Provide the (X, Y) coordinate of the cell's center where the given text is located.  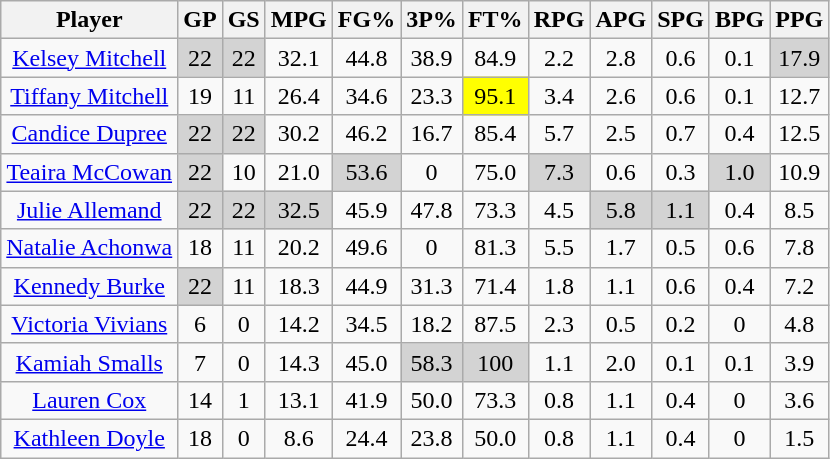
1.8 (559, 286)
3.4 (559, 96)
46.2 (366, 134)
71.4 (495, 286)
7.2 (800, 286)
12.5 (800, 134)
8.5 (800, 210)
12.7 (800, 96)
0.3 (681, 172)
4.8 (800, 324)
FT% (495, 20)
87.5 (495, 324)
45.0 (366, 362)
34.5 (366, 324)
4.5 (559, 210)
Teaira McCowan (90, 172)
2.3 (559, 324)
95.1 (495, 96)
23.3 (432, 96)
2.2 (559, 58)
GP (200, 20)
Julie Allemand (90, 210)
2.0 (621, 362)
26.4 (298, 96)
53.6 (366, 172)
7.3 (559, 172)
44.9 (366, 286)
21.0 (298, 172)
1.0 (739, 172)
30.2 (298, 134)
100 (495, 362)
5.5 (559, 248)
45.9 (366, 210)
23.8 (432, 438)
49.6 (366, 248)
20.2 (298, 248)
SPG (681, 20)
3P% (432, 20)
1.7 (621, 248)
Kelsey Mitchell (90, 58)
1.5 (800, 438)
2.5 (621, 134)
Lauren Cox (90, 400)
2.6 (621, 96)
16.7 (432, 134)
41.9 (366, 400)
14.3 (298, 362)
85.4 (495, 134)
75.0 (495, 172)
Candice Dupree (90, 134)
32.5 (298, 210)
Kamiah Smalls (90, 362)
31.3 (432, 286)
6 (200, 324)
34.6 (366, 96)
24.4 (366, 438)
17.9 (800, 58)
14.2 (298, 324)
58.3 (432, 362)
2.8 (621, 58)
8.6 (298, 438)
47.8 (432, 210)
Natalie Achonwa (90, 248)
FG% (366, 20)
7 (200, 362)
Victoria Vivians (90, 324)
PPG (800, 20)
0.2 (681, 324)
0.7 (681, 134)
3.9 (800, 362)
1 (244, 400)
84.9 (495, 58)
18.2 (432, 324)
18.3 (298, 286)
Kennedy Burke (90, 286)
32.1 (298, 58)
19 (200, 96)
5.7 (559, 134)
10.9 (800, 172)
13.1 (298, 400)
3.6 (800, 400)
BPG (739, 20)
5.8 (621, 210)
APG (621, 20)
7.8 (800, 248)
10 (244, 172)
GS (244, 20)
Kathleen Doyle (90, 438)
38.9 (432, 58)
Tiffany Mitchell (90, 96)
Player (90, 20)
14 (200, 400)
RPG (559, 20)
MPG (298, 20)
81.3 (495, 248)
44.8 (366, 58)
